For the text-containing cell, return its midpoint in (X, Y) coordinate format. 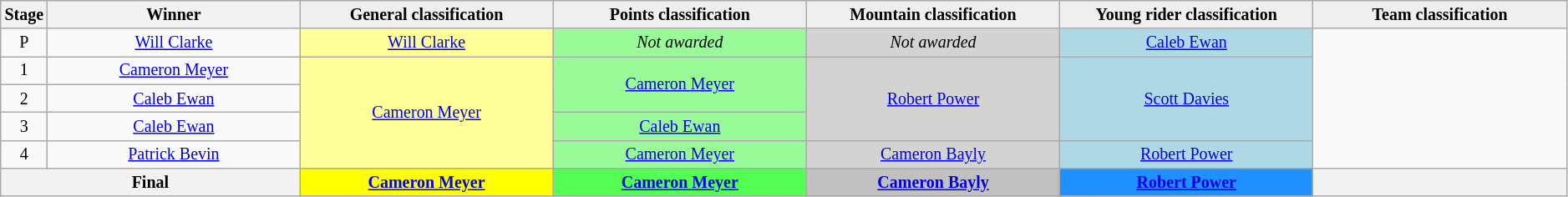
Final (150, 182)
P (24, 43)
Patrick Bevin (174, 154)
2 (24, 98)
Winner (174, 15)
1 (24, 70)
Young rider classification (1186, 15)
Scott Davies (1186, 98)
Team classification (1440, 15)
General classification (426, 15)
Mountain classification (932, 15)
Points classification (680, 15)
Stage (24, 15)
4 (24, 154)
3 (24, 127)
